Determine the (x, y) coordinate at the center of the cell enclosing the given text.  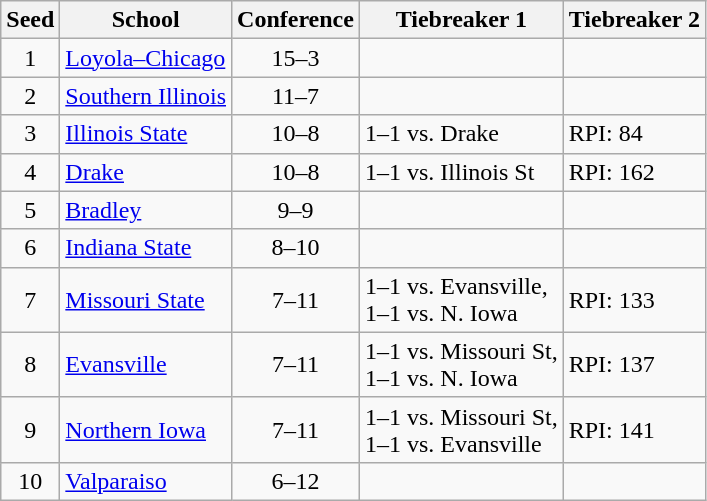
Northern Iowa (146, 430)
1–1 vs. Drake (461, 134)
4 (30, 172)
Conference (296, 20)
Loyola–Chicago (146, 58)
Drake (146, 172)
Missouri State (146, 300)
11–7 (296, 96)
Indiana State (146, 248)
6–12 (296, 481)
15–3 (296, 58)
9–9 (296, 210)
Bradley (146, 210)
Illinois State (146, 134)
RPI: 133 (634, 300)
Tiebreaker 2 (634, 20)
Tiebreaker 1 (461, 20)
1–1 vs. Evansville,1–1 vs. N. Iowa (461, 300)
Evansville (146, 364)
7 (30, 300)
Seed (30, 20)
3 (30, 134)
5 (30, 210)
Valparaiso (146, 481)
School (146, 20)
Southern Illinois (146, 96)
1 (30, 58)
8–10 (296, 248)
9 (30, 430)
1–1 vs. Missouri St,1–1 vs. N. Iowa (461, 364)
6 (30, 248)
1–1 vs. Missouri St,1–1 vs. Evansville (461, 430)
RPI: 162 (634, 172)
8 (30, 364)
RPI: 84 (634, 134)
2 (30, 96)
10 (30, 481)
RPI: 137 (634, 364)
RPI: 141 (634, 430)
1–1 vs. Illinois St (461, 172)
